From the cell containing the given text, extract its center point as (X, Y) coordinate. 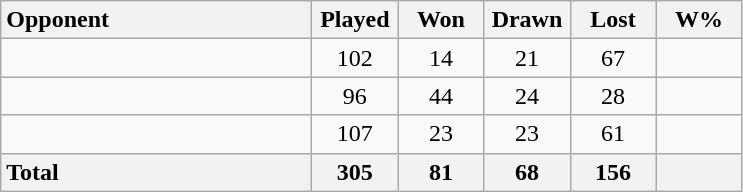
Won (441, 20)
107 (355, 134)
Lost (613, 20)
Total (156, 172)
28 (613, 96)
W% (699, 20)
Drawn (527, 20)
305 (355, 172)
67 (613, 58)
Played (355, 20)
61 (613, 134)
102 (355, 58)
14 (441, 58)
44 (441, 96)
21 (527, 58)
Opponent (156, 20)
68 (527, 172)
156 (613, 172)
81 (441, 172)
24 (527, 96)
96 (355, 96)
